From the cell containing the given text, extract its center point as [x, y] coordinate. 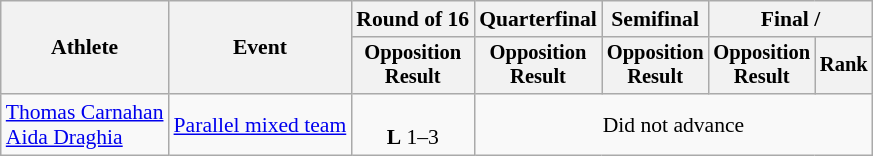
Event [260, 48]
Parallel mixed team [260, 124]
Rank [844, 66]
Thomas CarnahanAida Draghia [85, 124]
Quarterfinal [538, 19]
Semifinal [656, 19]
Athlete [85, 48]
L 1–3 [412, 124]
Did not advance [673, 124]
Final / [790, 19]
Round of 16 [412, 19]
